Provide the (x, y) coordinate of the cell's center where the given text is located.  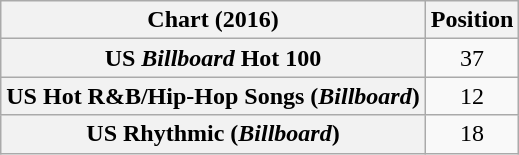
37 (472, 58)
US Hot R&B/Hip-Hop Songs (Billboard) (213, 96)
Position (472, 20)
US Rhythmic (Billboard) (213, 134)
18 (472, 134)
Chart (2016) (213, 20)
US Billboard Hot 100 (213, 58)
12 (472, 96)
